Output the (x, y) coordinate of the center of the cell containing the given text.  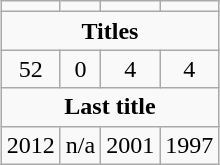
0 (80, 69)
1997 (190, 145)
2001 (130, 145)
52 (30, 69)
Last title (110, 107)
2012 (30, 145)
n/a (80, 145)
Titles (110, 31)
